Capture the cell that displays the provided text and extract its (x, y) central coordinate. 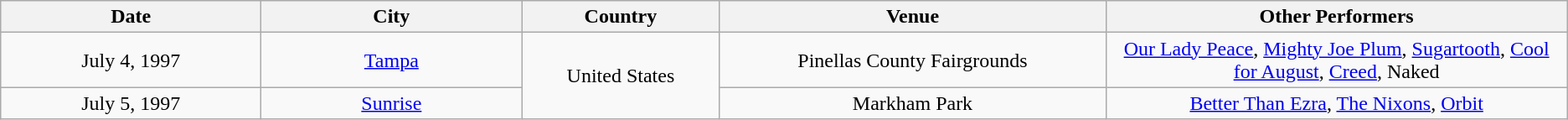
Venue (913, 17)
Better Than Ezra, The Nixons, Orbit (1337, 103)
Sunrise (392, 103)
Date (131, 17)
United States (621, 76)
Markham Park (913, 103)
Pinellas County Fairgrounds (913, 60)
Other Performers (1337, 17)
July 5, 1997 (131, 103)
Our Lady Peace, Mighty Joe Plum, Sugartooth, Cool for August, Creed, Naked (1337, 60)
July 4, 1997 (131, 60)
Tampa (392, 60)
City (392, 17)
Country (621, 17)
